Capture the cell that displays the provided text and extract its [x, y] central coordinate. 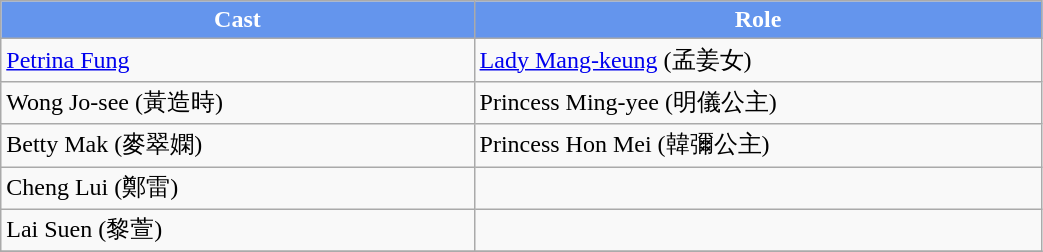
Princess Ming-yee (明儀公主) [758, 102]
Lady Mang-keung (孟姜女) [758, 60]
Princess Hon Mei (韓彌公主) [758, 146]
Betty Mak (麥翠嫻) [238, 146]
Cast [238, 20]
Cheng Lui (鄭雷) [238, 188]
Petrina Fung [238, 60]
Role [758, 20]
Wong Jo-see (黃造時) [238, 102]
Lai Suen (黎萱) [238, 230]
